Provide the [X, Y] coordinate of the cell's center where the given text is located.  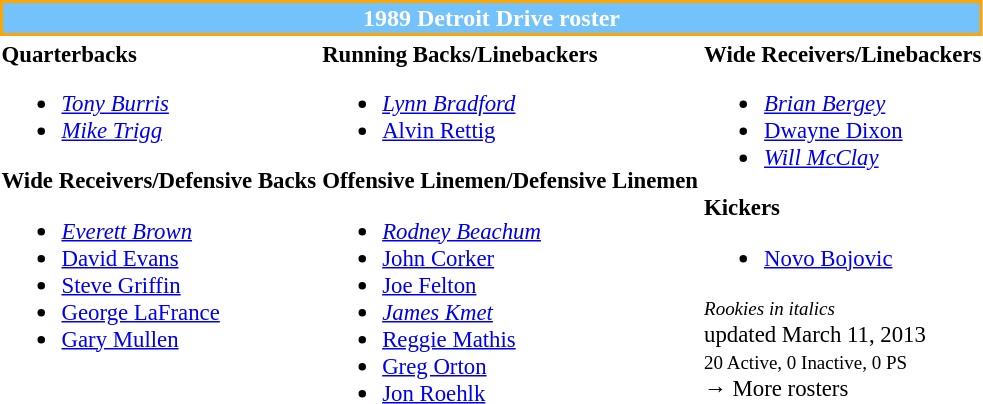
1989 Detroit Drive roster [492, 18]
